Output the [x, y] coordinate of the center of the cell containing the given text.  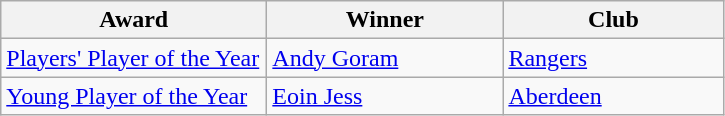
Young Player of the Year [134, 96]
Winner [385, 20]
Rangers [614, 58]
Eoin Jess [385, 96]
Andy Goram [385, 58]
Aberdeen [614, 96]
Club [614, 20]
Award [134, 20]
Players' Player of the Year [134, 58]
